Extract the [X, Y] coordinate from the center of the cell holding the provided text.  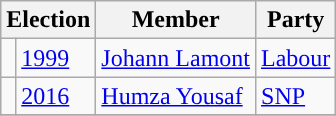
SNP [296, 96]
Johann Lamont [176, 58]
1999 [56, 58]
Humza Yousaf [176, 96]
Party [296, 20]
2016 [56, 96]
Labour [296, 58]
Election [48, 20]
Member [176, 20]
